Output the (X, Y) coordinate of the center of the cell containing the given text.  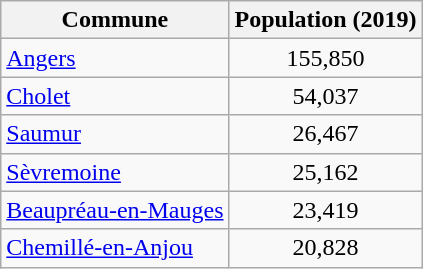
Chemillé-en-Anjou (115, 248)
155,850 (326, 58)
26,467 (326, 134)
Cholet (115, 96)
Saumur (115, 134)
Population (2019) (326, 20)
Beaupréau-en-Mauges (115, 210)
23,419 (326, 210)
Commune (115, 20)
25,162 (326, 172)
Sèvremoine (115, 172)
20,828 (326, 248)
Angers (115, 58)
54,037 (326, 96)
